Scan for the cell matching the given text and deliver its [x, y] coordinate at center. 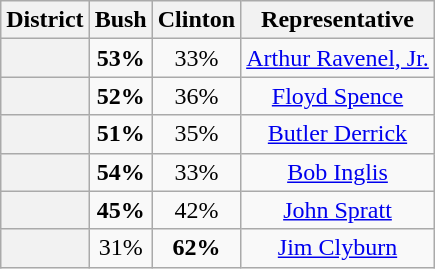
42% [196, 210]
31% [120, 248]
51% [120, 134]
Clinton [196, 20]
36% [196, 96]
Jim Clyburn [338, 248]
Bob Inglis [338, 172]
John Spratt [338, 210]
54% [120, 172]
District [45, 20]
62% [196, 248]
Butler Derrick [338, 134]
53% [120, 58]
Bush [120, 20]
Representative [338, 20]
Floyd Spence [338, 96]
35% [196, 134]
45% [120, 210]
Arthur Ravenel, Jr. [338, 58]
52% [120, 96]
